Scan for the cell matching the given text and deliver its (X, Y) coordinate at center. 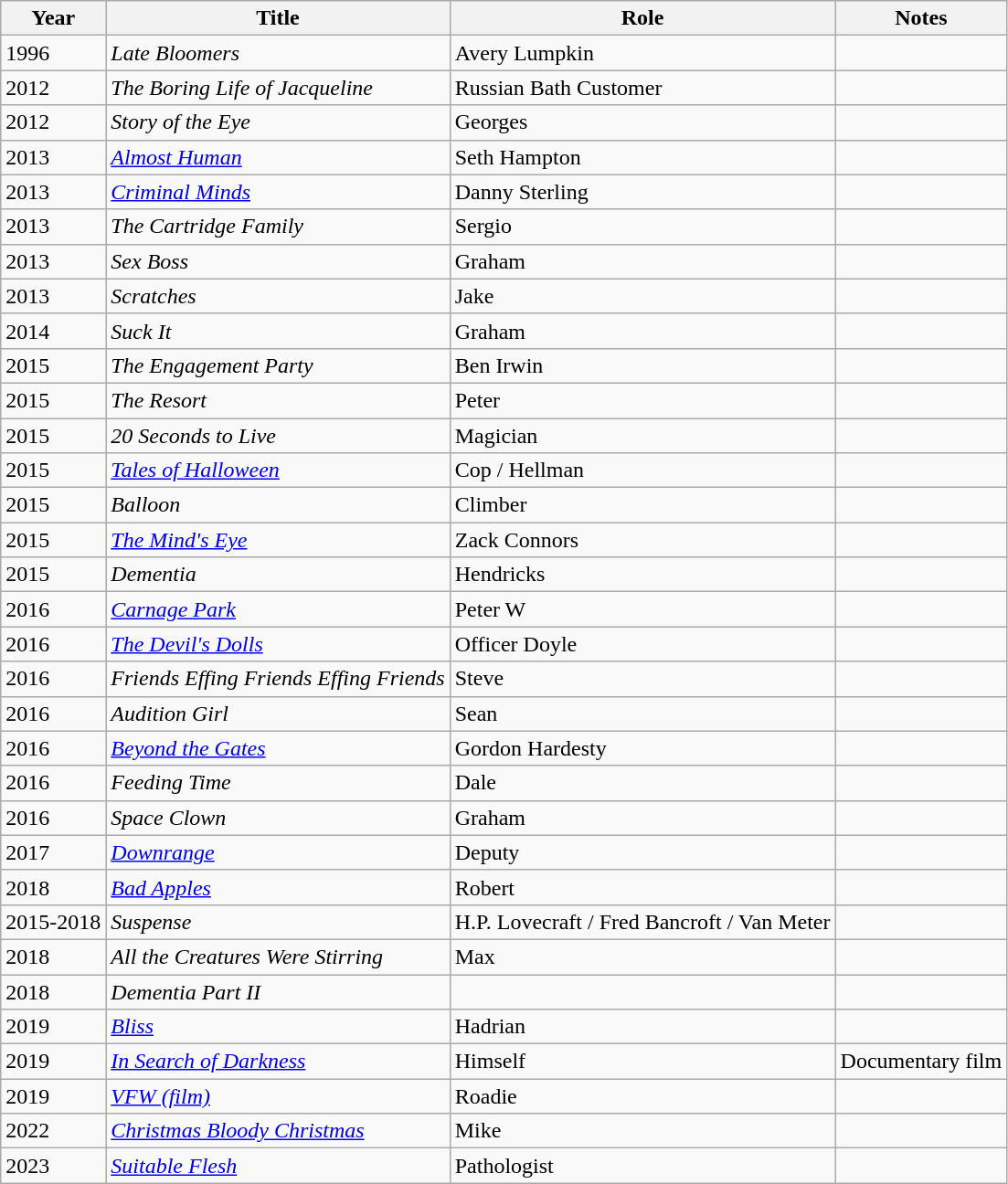
Scratches (278, 296)
The Engagement Party (278, 365)
VFW (film) (278, 1096)
Russian Bath Customer (642, 88)
Notes (921, 18)
Gordon Hardesty (642, 748)
The Boring Life of Jacqueline (278, 88)
Peter (642, 400)
2017 (53, 852)
Robert (642, 887)
Avery Lumpkin (642, 53)
Downrange (278, 852)
The Resort (278, 400)
Jake (642, 296)
2014 (53, 331)
Almost Human (278, 157)
Dementia Part II (278, 991)
H.P. Lovecraft / Fred Bancroft / Van Meter (642, 922)
Title (278, 18)
All the Creatures Were Stirring (278, 957)
Balloon (278, 505)
Cop / Hellman (642, 470)
Ben Irwin (642, 365)
Friends Effing Friends Effing Friends (278, 679)
Suspense (278, 922)
Year (53, 18)
Late Bloomers (278, 53)
Peter W (642, 609)
Christmas Bloody Christmas (278, 1131)
Feeding Time (278, 783)
Climber (642, 505)
Space Clown (278, 818)
Officer Doyle (642, 644)
Magician (642, 436)
Dale (642, 783)
Roadie (642, 1096)
Suck It (278, 331)
Dementia (278, 575)
Sergio (642, 227)
Deputy (642, 852)
Mike (642, 1131)
Audition Girl (278, 714)
Max (642, 957)
Steve (642, 679)
Georges (642, 122)
2022 (53, 1131)
Danny Sterling (642, 192)
1996 (53, 53)
The Mind's Eye (278, 540)
Sean (642, 714)
Hendricks (642, 575)
Pathologist (642, 1166)
Tales of Halloween (278, 470)
2023 (53, 1166)
Zack Connors (642, 540)
Sex Boss (278, 261)
20 Seconds to Live (278, 436)
Criminal Minds (278, 192)
In Search of Darkness (278, 1062)
Carnage Park (278, 609)
The Devil's Dolls (278, 644)
Bad Apples (278, 887)
Hadrian (642, 1027)
Suitable Flesh (278, 1166)
Himself (642, 1062)
Role (642, 18)
Documentary film (921, 1062)
Seth Hampton (642, 157)
Bliss (278, 1027)
Story of the Eye (278, 122)
The Cartridge Family (278, 227)
Beyond the Gates (278, 748)
2015-2018 (53, 922)
